Extract the [x, y] coordinate from the center of the cell holding the provided text.  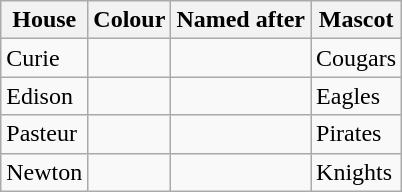
Pirates [356, 134]
Knights [356, 172]
Eagles [356, 96]
House [44, 20]
Newton [44, 172]
Mascot [356, 20]
Named after [241, 20]
Edison [44, 96]
Curie [44, 58]
Colour [130, 20]
Pasteur [44, 134]
Cougars [356, 58]
